For the text-containing cell, return its midpoint in (X, Y) coordinate format. 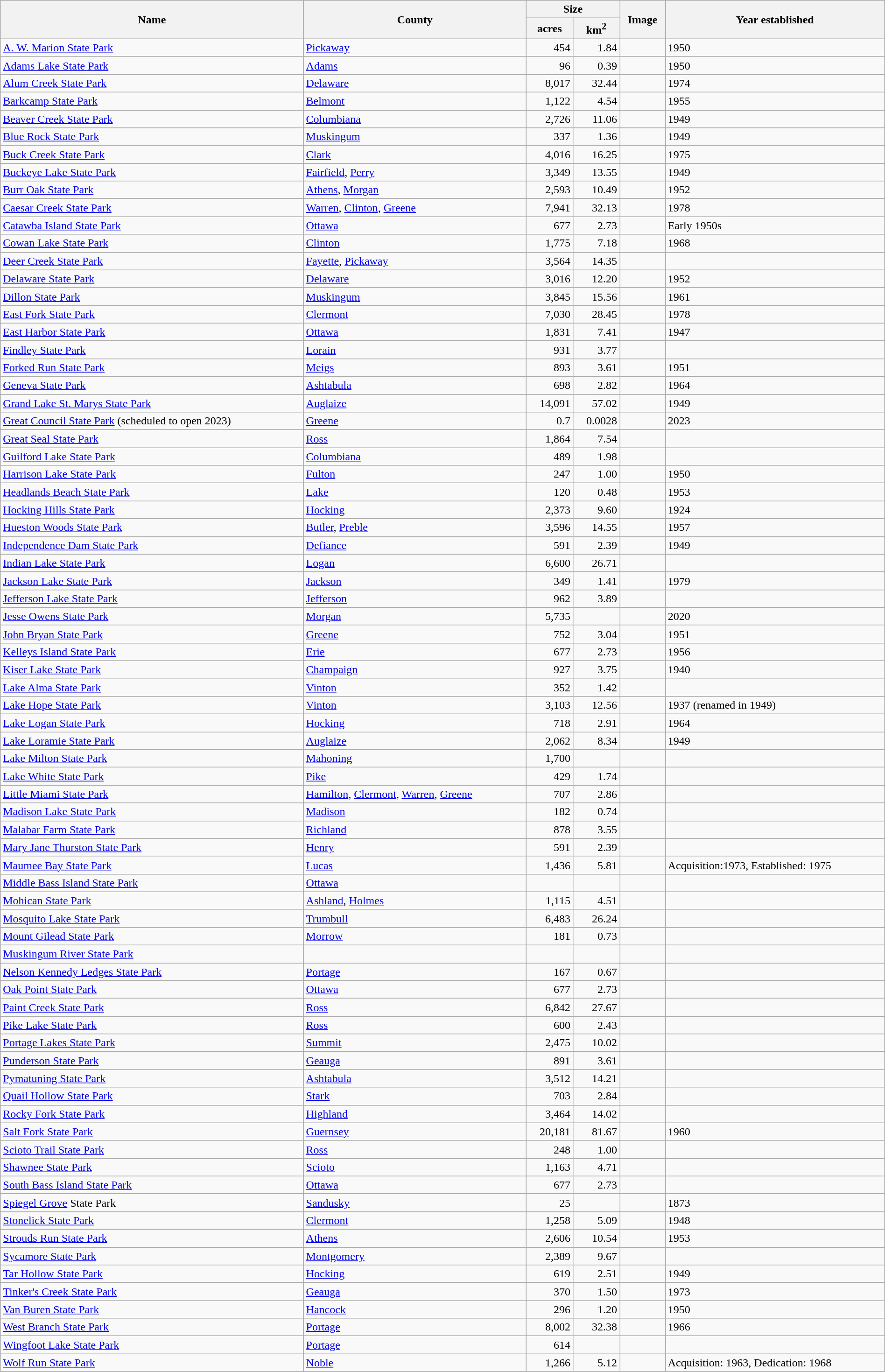
Hamilton, Clermont, Warren, Greene (414, 794)
Burr Oak State Park (152, 190)
1957 (775, 528)
14.55 (596, 528)
1,436 (549, 865)
1,115 (549, 901)
2.82 (596, 386)
Trumbull (414, 918)
Hueston Woods State Park (152, 528)
167 (549, 972)
0.73 (596, 936)
931 (549, 350)
2.43 (596, 1025)
County (414, 20)
752 (549, 634)
Fulton (414, 474)
429 (549, 776)
32.38 (596, 1327)
West Branch State Park (152, 1327)
7.41 (596, 332)
20,181 (549, 1132)
15.56 (596, 296)
3,564 (549, 261)
Lucas (414, 865)
Mary Jane Thurston State Park (152, 847)
2.86 (596, 794)
Muskingum River State Park (152, 954)
Defiance (414, 545)
32.13 (596, 208)
1966 (775, 1327)
East Harbor State Park (152, 332)
Athens, Morgan (414, 190)
349 (549, 581)
Meigs (414, 367)
1.42 (596, 688)
Guilford Lake State Park (152, 457)
Image (643, 20)
Buckeye Lake State Park (152, 172)
1947 (775, 332)
703 (549, 1096)
3,016 (549, 279)
5.12 (596, 1363)
0.74 (596, 812)
John Bryan State Park (152, 634)
1924 (775, 510)
1,700 (549, 759)
2,593 (549, 190)
Mosquito Lake State Park (152, 918)
0.48 (596, 492)
Quail Hollow State Park (152, 1096)
Tinker's Creek State Park (152, 1292)
5.09 (596, 1220)
1.74 (596, 776)
Mohican State Park (152, 901)
1,775 (549, 243)
1,831 (549, 332)
248 (549, 1149)
Morgan (414, 616)
Pike (414, 776)
Mount Gilead State Park (152, 936)
Paint Creek State Park (152, 1007)
6,600 (549, 563)
0.39 (596, 65)
9.67 (596, 1256)
2.84 (596, 1096)
3.77 (596, 350)
7.18 (596, 243)
2023 (775, 421)
Scioto Trail State Park (152, 1149)
296 (549, 1309)
1.50 (596, 1292)
Pymatuning State Park (152, 1078)
Lake Milton State Park (152, 759)
Indian Lake State Park (152, 563)
7,941 (549, 208)
Salt Fork State Park (152, 1132)
Lake (414, 492)
Punderson State Park (152, 1061)
8,017 (549, 83)
Barkcamp State Park (152, 101)
878 (549, 830)
Fairfield, Perry (414, 172)
1940 (775, 670)
1956 (775, 652)
Pickaway (414, 48)
Beaver Creek State Park (152, 119)
3,845 (549, 296)
Erie (414, 652)
Jefferson (414, 598)
1,266 (549, 1363)
Sandusky (414, 1203)
370 (549, 1292)
Buck Creek State Park (152, 155)
1974 (775, 83)
Champaign (414, 670)
1961 (775, 296)
2,475 (549, 1043)
4.51 (596, 901)
3,349 (549, 172)
Jackson Lake State Park (152, 581)
181 (549, 936)
11.06 (596, 119)
2,373 (549, 510)
Mahoning (414, 759)
Size (573, 9)
27.67 (596, 1007)
Acquisition:1973, Established: 1975 (775, 865)
1973 (775, 1292)
1937 (renamed in 1949) (775, 705)
1,122 (549, 101)
96 (549, 65)
3,512 (549, 1078)
962 (549, 598)
Early 1950s (775, 225)
Butler, Preble (414, 528)
698 (549, 386)
km2 (596, 29)
Lake Hope State Park (152, 705)
10.49 (596, 190)
10.02 (596, 1043)
Maumee Bay State Park (152, 865)
8,002 (549, 1327)
1.98 (596, 457)
10.54 (596, 1238)
Noble (414, 1363)
Lake Loramie State Park (152, 741)
Hancock (414, 1309)
Lake Logan State Park (152, 723)
5,735 (549, 616)
1,864 (549, 439)
Deer Creek State Park (152, 261)
182 (549, 812)
57.02 (596, 403)
1960 (775, 1132)
1975 (775, 155)
Findley State Park (152, 350)
2,606 (549, 1238)
1873 (775, 1203)
Wolf Run State Park (152, 1363)
Jackson (414, 581)
81.67 (596, 1132)
2,389 (549, 1256)
Independence Dam State Park (152, 545)
Year established (775, 20)
Summit (414, 1043)
718 (549, 723)
2.51 (596, 1274)
3.04 (596, 634)
2.91 (596, 723)
893 (549, 367)
Pike Lake State Park (152, 1025)
1.20 (596, 1309)
Middle Bass Island State Park (152, 883)
489 (549, 457)
Madison (414, 812)
Stonelick State Park (152, 1220)
Wingfoot Lake State Park (152, 1345)
32.44 (596, 83)
0.7 (549, 421)
Blue Rock State Park (152, 137)
0.0028 (596, 421)
Catawba Island State Park (152, 225)
12.56 (596, 705)
Geneva State Park (152, 386)
Richland (414, 830)
Great Council State Park (scheduled to open 2023) (152, 421)
28.45 (596, 314)
3.75 (596, 670)
891 (549, 1061)
Madison Lake State Park (152, 812)
Kelleys Island State Park (152, 652)
8.34 (596, 741)
Stark (414, 1096)
Great Seal State Park (152, 439)
Strouds Run State Park (152, 1238)
Malabar Farm State Park (152, 830)
7,030 (549, 314)
Cowan Lake State Park (152, 243)
Adams (414, 65)
707 (549, 794)
Jesse Owens State Park (152, 616)
Alum Creek State Park (152, 83)
14.35 (596, 261)
26.71 (596, 563)
Lake Alma State Park (152, 688)
337 (549, 137)
Acquisition: 1963, Dedication: 1968 (775, 1363)
26.24 (596, 918)
927 (549, 670)
Hocking Hills State Park (152, 510)
14,091 (549, 403)
Shawnee State Park (152, 1167)
Ashland, Holmes (414, 901)
Portage Lakes State Park (152, 1043)
14.21 (596, 1078)
14.02 (596, 1114)
Jefferson Lake State Park (152, 598)
120 (549, 492)
6,842 (549, 1007)
Little Miami State Park (152, 794)
Belmont (414, 101)
12.20 (596, 279)
7.54 (596, 439)
9.60 (596, 510)
600 (549, 1025)
1.84 (596, 48)
2,726 (549, 119)
1948 (775, 1220)
Lorain (414, 350)
Van Buren State Park (152, 1309)
Warren, Clinton, Greene (414, 208)
Highland (414, 1114)
16.25 (596, 155)
Guernsey (414, 1132)
3,464 (549, 1114)
4,016 (549, 155)
Nelson Kennedy Ledges State Park (152, 972)
5.81 (596, 865)
1968 (775, 243)
Athens (414, 1238)
Delaware State Park (152, 279)
3,596 (549, 528)
South Bass Island State Park (152, 1185)
Forked Run State Park (152, 367)
Kiser Lake State Park (152, 670)
Logan (414, 563)
A. W. Marion State Park (152, 48)
614 (549, 1345)
Clinton (414, 243)
Adams Lake State Park (152, 65)
1.41 (596, 581)
Montgomery (414, 1256)
13.55 (596, 172)
4.54 (596, 101)
3,103 (549, 705)
Grand Lake St. Marys State Park (152, 403)
Lake White State Park (152, 776)
acres (549, 29)
Sycamore State Park (152, 1256)
3.55 (596, 830)
Caesar Creek State Park (152, 208)
Fayette, Pickaway (414, 261)
Scioto (414, 1167)
Clark (414, 155)
3.89 (596, 598)
Harrison Lake State Park (152, 474)
352 (549, 688)
25 (549, 1203)
454 (549, 48)
0.67 (596, 972)
East Fork State Park (152, 314)
1955 (775, 101)
Morrow (414, 936)
Oak Point State Park (152, 990)
1979 (775, 581)
Spiegel Grove State Park (152, 1203)
6,483 (549, 918)
Headlands Beach State Park (152, 492)
Name (152, 20)
4.71 (596, 1167)
Tar Hollow State Park (152, 1274)
1.36 (596, 137)
2020 (775, 616)
2,062 (549, 741)
619 (549, 1274)
1,163 (549, 1167)
Dillon State Park (152, 296)
Henry (414, 847)
1,258 (549, 1220)
Rocky Fork State Park (152, 1114)
247 (549, 474)
